Return (x, y) of the center of cell containing provided text 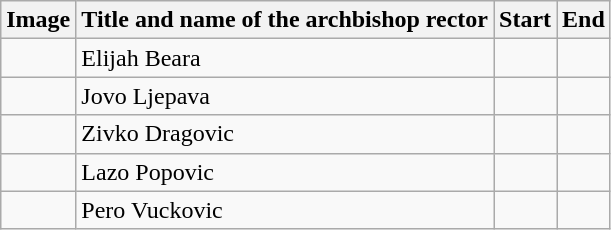
Pero Vuckovic (285, 210)
Jovo Ljepava (285, 96)
Elijah Beara (285, 58)
Image (38, 20)
Lazo Popovic (285, 172)
Start (526, 20)
End (584, 20)
Zivko Dragovic (285, 134)
Title and name of the archbishop rector (285, 20)
